For the text-containing cell, return its midpoint in [X, Y] coordinate format. 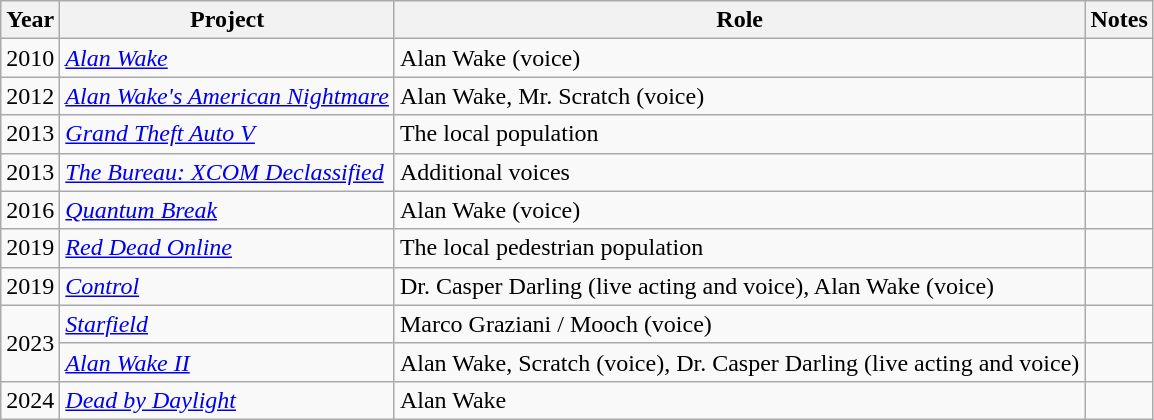
The Bureau: XCOM Declassified [228, 172]
2010 [30, 58]
2012 [30, 96]
The local population [739, 134]
2024 [30, 400]
Grand Theft Auto V [228, 134]
Dr. Casper Darling (live acting and voice), Alan Wake (voice) [739, 286]
Project [228, 20]
Notes [1119, 20]
Alan Wake, Scratch (voice), Dr. Casper Darling (live acting and voice) [739, 362]
Control [228, 286]
Dead by Daylight [228, 400]
Quantum Break [228, 210]
Starfield [228, 324]
Alan Wake's American Nightmare [228, 96]
Year [30, 20]
2023 [30, 343]
Marco Graziani / Mooch (voice) [739, 324]
Additional voices [739, 172]
Red Dead Online [228, 248]
Alan Wake, Mr. Scratch (voice) [739, 96]
The local pedestrian population [739, 248]
Role [739, 20]
2016 [30, 210]
Alan Wake II [228, 362]
